From the cell containing the given text, extract its center point as (x, y) coordinate. 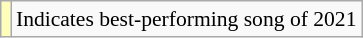
Indicates best-performing song of 2021 (186, 19)
